Return (X, Y) of the center of cell containing provided text 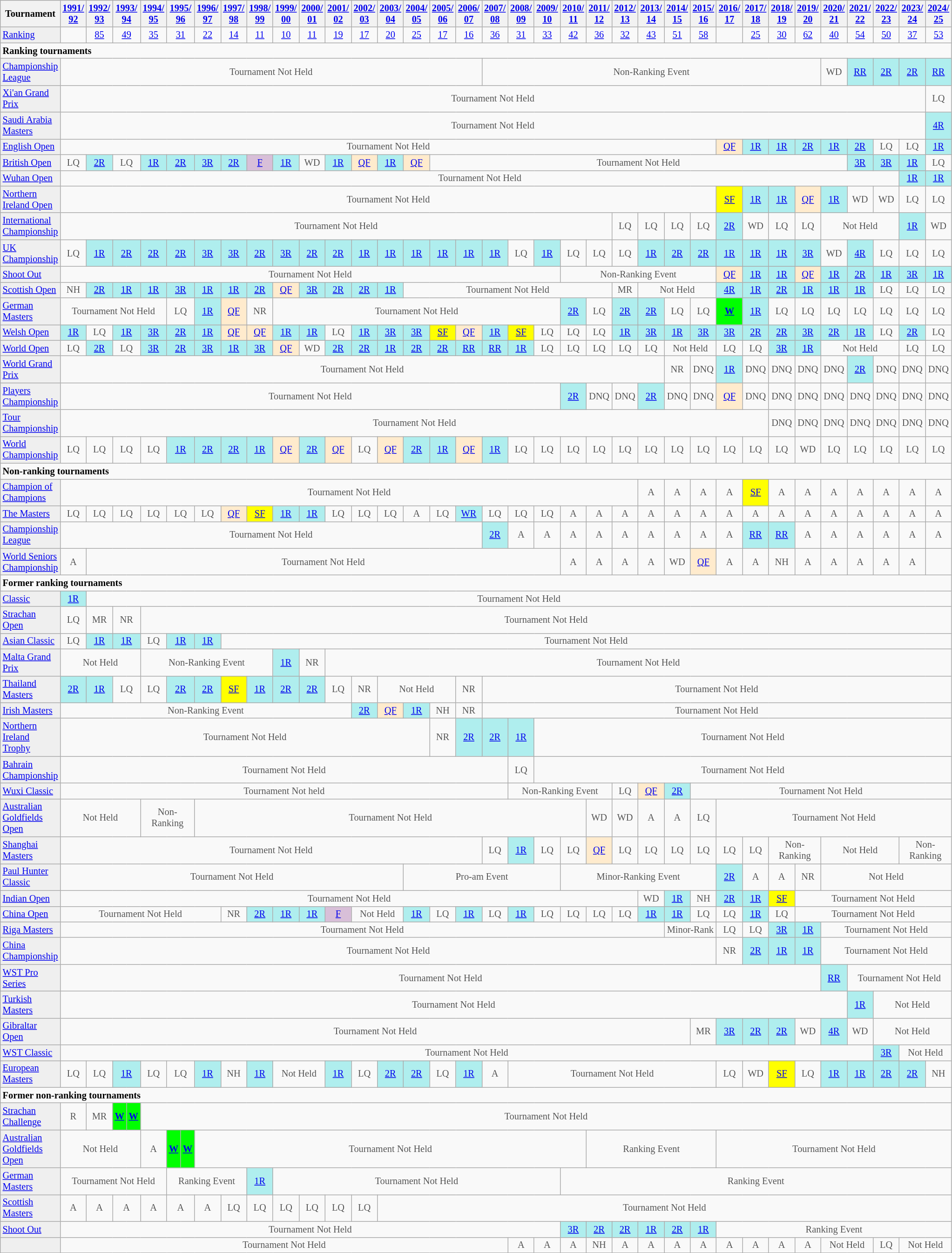
Non-ranking tournaments (476, 471)
58 (703, 35)
19 (338, 35)
International Championship (31, 226)
Tournament (31, 13)
European Masters (31, 1074)
2024/25 (938, 13)
British Open (31, 162)
16 (469, 35)
Welsh Open (31, 332)
Wuhan Open (31, 178)
1999/00 (286, 13)
2003/04 (391, 13)
Ranking tournaments (476, 51)
2005/06 (443, 13)
UK Championship (31, 253)
40 (834, 35)
2012/13 (625, 13)
Asian Classic (31, 641)
Thailand Masters (31, 689)
2008/09 (521, 13)
Champion of Champions (31, 492)
Bahrain Championship (31, 770)
1996/97 (208, 13)
2011/12 (600, 13)
43 (651, 35)
35 (154, 35)
53 (938, 35)
2020/21 (834, 13)
2016/17 (729, 13)
49 (127, 35)
Gibraltar Open (31, 1031)
1997/98 (234, 13)
Former ranking tournaments (476, 583)
Tour Championship (31, 423)
37 (912, 35)
China Championship (31, 951)
22 (208, 35)
2019/20 (808, 13)
World Championship (31, 450)
2015/16 (703, 13)
Tournament Not held (284, 791)
2002/03 (365, 13)
2021/22 (860, 13)
Northern Ireland Open (31, 199)
2018/19 (782, 13)
Riga Masters (31, 930)
14 (234, 35)
Minor-Ranking Event (638, 877)
Strachan Challenge (31, 1117)
Northern Ireland Trophy (31, 737)
2010/11 (573, 13)
Shanghai Masters (31, 850)
Pro-am Event (482, 877)
2001/02 (338, 13)
Classic (31, 599)
Malta Grand Prix (31, 662)
32 (625, 35)
English Open (31, 147)
54 (860, 35)
Minor-Rank (690, 930)
Indian Open (31, 898)
Scottish Masters (31, 1208)
62 (808, 35)
1994/95 (154, 13)
Players Championship (31, 396)
2014/15 (677, 13)
Saudi Arabia Masters (31, 126)
World Open (31, 348)
R (73, 1117)
2004/05 (417, 13)
2000/01 (312, 13)
World Grand Prix (31, 369)
1992/93 (99, 13)
1998/99 (260, 13)
2006/07 (469, 13)
Former non-ranking tournaments (476, 1095)
2023/24 (912, 13)
30 (782, 35)
2009/10 (547, 13)
Strachan Open (31, 620)
World Seniors Championship (31, 562)
50 (886, 35)
2022/23 (886, 13)
WST Pro Series (31, 978)
1995/96 (181, 13)
Scottish Open (31, 290)
51 (677, 35)
Xi'an Grand Prix (31, 99)
42 (573, 35)
Wuxi Classic (31, 791)
10 (286, 35)
2007/08 (495, 13)
Turkish Masters (31, 1004)
33 (547, 35)
85 (99, 35)
2013/14 (651, 13)
WST Classic (31, 1053)
Ranking (31, 35)
2017/18 (756, 13)
WR (469, 513)
The Masters (31, 513)
1993/94 (127, 13)
Paul Hunter Classic (31, 877)
20 (391, 35)
1991/92 (73, 13)
China Open (31, 914)
Irish Masters (31, 710)
